Provide the [x, y] coordinate of the cell's center where the given text is located.  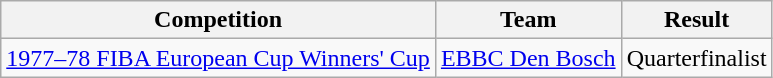
Quarterfinalist [696, 58]
Team [528, 20]
1977–78 FIBA European Cup Winners' Cup [218, 58]
EBBC Den Bosch [528, 58]
Result [696, 20]
Competition [218, 20]
